Output the (X, Y) coordinate of the center of the cell containing the given text.  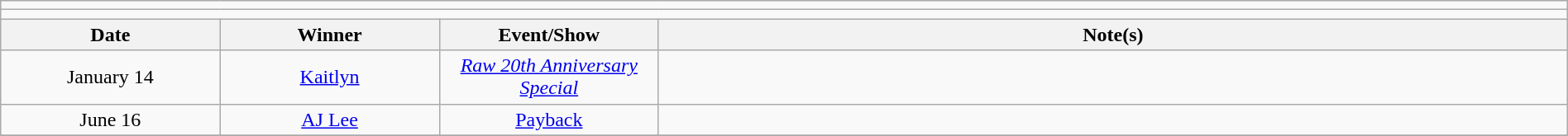
January 14 (111, 77)
Winner (329, 35)
Note(s) (1113, 35)
Payback (549, 120)
Raw 20th Anniversary Special (549, 77)
Event/Show (549, 35)
AJ Lee (329, 120)
June 16 (111, 120)
Date (111, 35)
Kaitlyn (329, 77)
